Return the (X, Y) coordinate for the center point of the cell that contains the specified text.  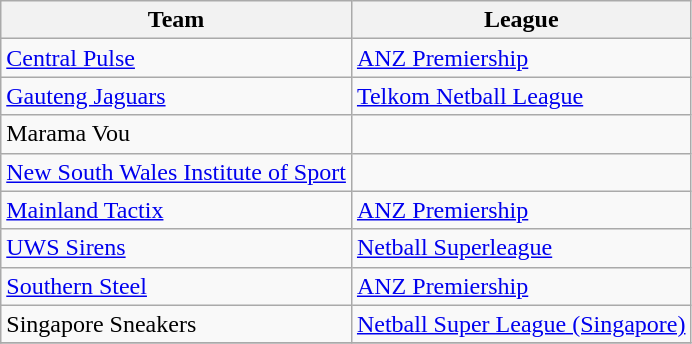
Gauteng Jaguars (176, 96)
Netball Superleague (521, 248)
Team (176, 20)
Netball Super League (Singapore) (521, 324)
UWS Sirens (176, 248)
Mainland Tactix (176, 210)
Singapore Sneakers (176, 324)
Telkom Netball League (521, 96)
New South Wales Institute of Sport (176, 172)
League (521, 20)
Southern Steel (176, 286)
Central Pulse (176, 58)
Marama Vou (176, 134)
